Extract the (x, y) coordinate from the center of the cell holding the provided text.  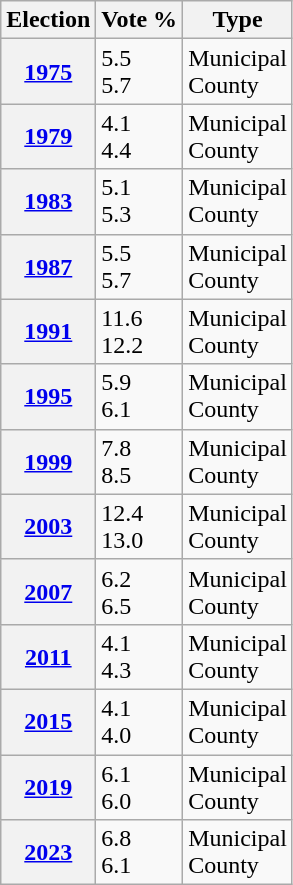
4.14.3 (140, 656)
1987 (48, 266)
2015 (48, 722)
1999 (48, 462)
4.14.0 (140, 722)
1983 (48, 202)
2023 (48, 852)
1975 (48, 72)
1979 (48, 136)
1995 (48, 396)
5.15.3 (140, 202)
6.86.1 (140, 852)
12.413.0 (140, 526)
2003 (48, 526)
Type (238, 20)
4.14.4 (140, 136)
6.26.5 (140, 592)
1991 (48, 332)
11.612.2 (140, 332)
6.16.0 (140, 786)
2011 (48, 656)
2019 (48, 786)
7.88.5 (140, 462)
2007 (48, 592)
Vote % (140, 20)
5.96.1 (140, 396)
Election (48, 20)
